Identify which cell holds the provided text, then report its (X, Y) central coordinate. 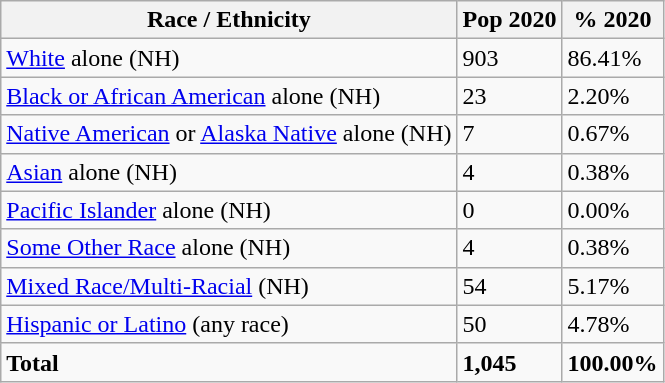
1,045 (510, 362)
86.41% (612, 58)
Asian alone (NH) (229, 172)
5.17% (612, 286)
54 (510, 286)
Race / Ethnicity (229, 20)
Some Other Race alone (NH) (229, 248)
Pop 2020 (510, 20)
2.20% (612, 96)
Black or African American alone (NH) (229, 96)
0.00% (612, 210)
Pacific Islander alone (NH) (229, 210)
Native American or Alaska Native alone (NH) (229, 134)
4.78% (612, 324)
Mixed Race/Multi-Racial (NH) (229, 286)
White alone (NH) (229, 58)
903 (510, 58)
Hispanic or Latino (any race) (229, 324)
% 2020 (612, 20)
100.00% (612, 362)
50 (510, 324)
23 (510, 96)
0 (510, 210)
7 (510, 134)
Total (229, 362)
0.67% (612, 134)
